Return the (X, Y) coordinate for the center point of the cell that contains the specified text.  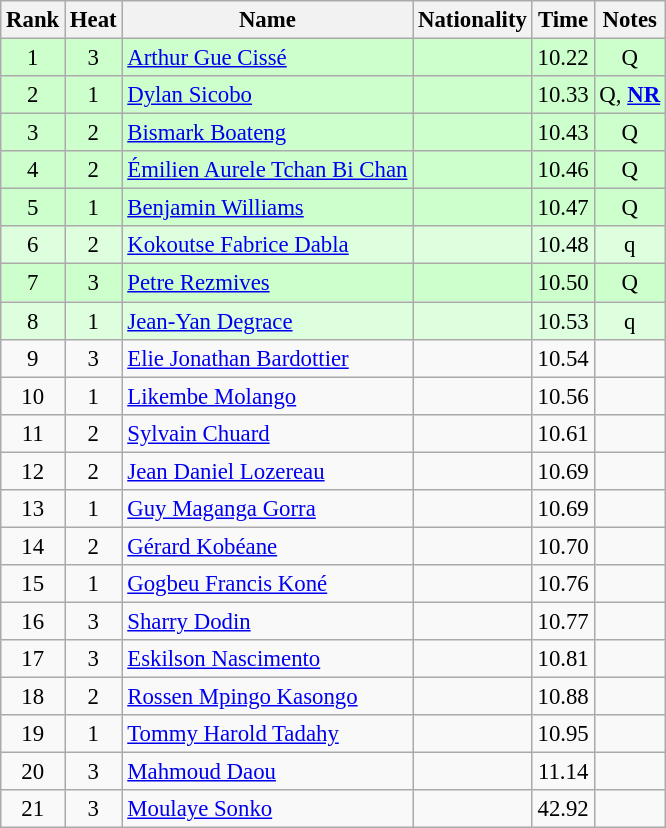
Jean Daniel Lozereau (268, 471)
5 (33, 208)
10.95 (563, 734)
Benjamin Williams (268, 208)
Q, NR (630, 95)
13 (33, 509)
Arthur Gue Cissé (268, 58)
10.50 (563, 283)
Gérard Kobéane (268, 546)
10.56 (563, 396)
10.81 (563, 659)
10.61 (563, 433)
Heat (94, 20)
Gogbeu Francis Koné (268, 584)
Tommy Harold Tadahy (268, 734)
Dylan Sicobo (268, 95)
10.43 (563, 133)
19 (33, 734)
7 (33, 283)
Petre Rezmives (268, 283)
8 (33, 321)
10.53 (563, 321)
18 (33, 697)
6 (33, 245)
10.88 (563, 697)
12 (33, 471)
Kokoutse Fabrice Dabla (268, 245)
17 (33, 659)
Time (563, 20)
Elie Jonathan Bardottier (268, 358)
Sharry Dodin (268, 621)
21 (33, 809)
10.33 (563, 95)
11 (33, 433)
10.48 (563, 245)
20 (33, 772)
Name (268, 20)
15 (33, 584)
10.77 (563, 621)
10 (33, 396)
Likembe Molango (268, 396)
16 (33, 621)
10.54 (563, 358)
10.47 (563, 208)
Bismark Boateng (268, 133)
Mahmoud Daou (268, 772)
Émilien Aurele Tchan Bi Chan (268, 170)
Guy Maganga Gorra (268, 509)
Rossen Mpingo Kasongo (268, 697)
10.70 (563, 546)
Nationality (472, 20)
11.14 (563, 772)
9 (33, 358)
10.76 (563, 584)
42.92 (563, 809)
10.22 (563, 58)
Eskilson Nascimento (268, 659)
Jean-Yan Degrace (268, 321)
Notes (630, 20)
Sylvain Chuard (268, 433)
Rank (33, 20)
10.46 (563, 170)
4 (33, 170)
14 (33, 546)
Moulaye Sonko (268, 809)
